Determine the [X, Y] coordinate at the center of the cell enclosing the given text.  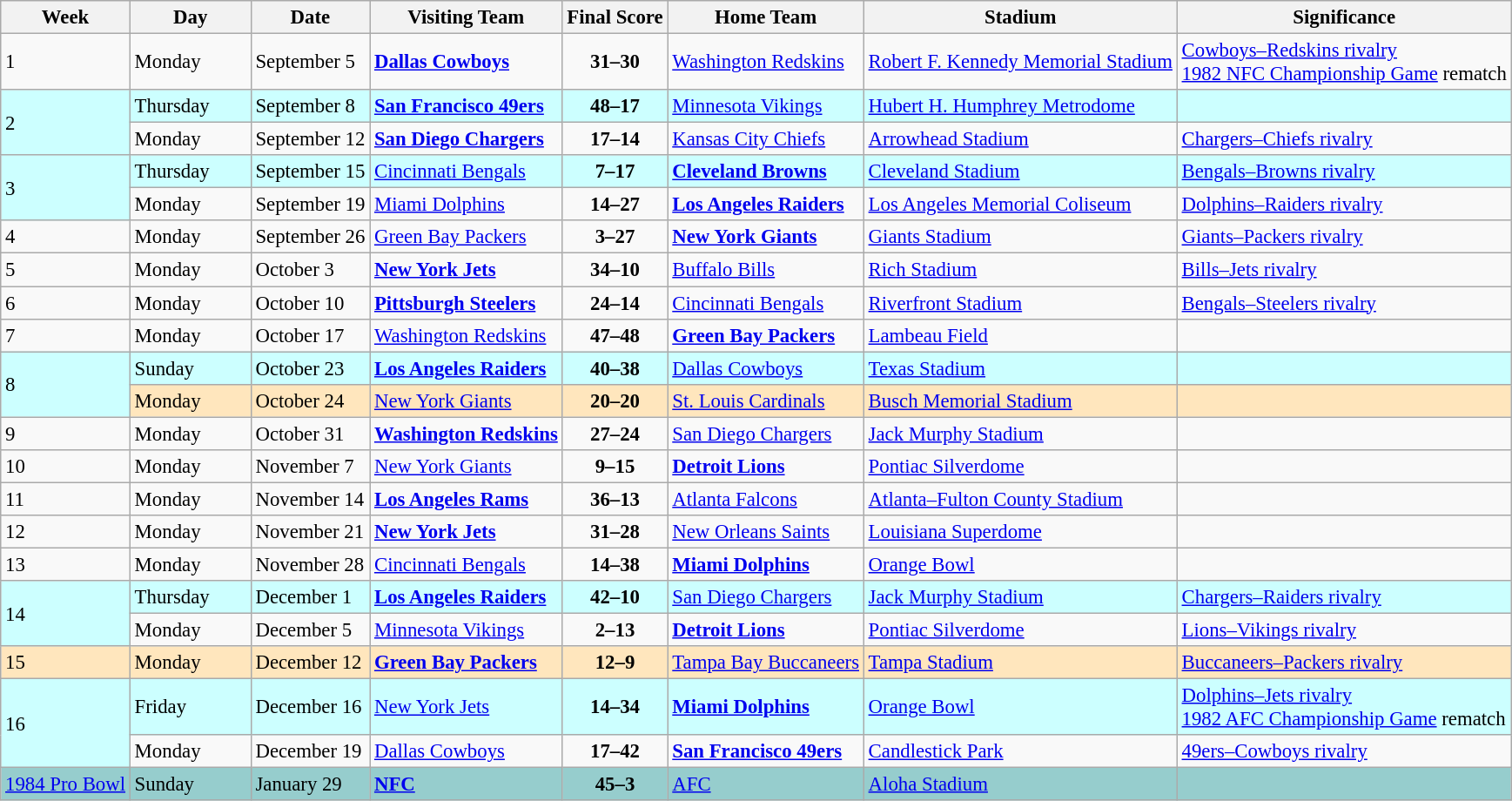
16 [66, 724]
Busch Memorial Stadium [1020, 400]
9 [66, 434]
October 17 [310, 335]
2 [66, 122]
Final Score [615, 17]
December 16 [310, 707]
Bengals–Steelers rivalry [1344, 303]
31–30 [615, 63]
Candlestick Park [1020, 751]
Cowboys–Redskins rivalry1982 NFC Championship Game rematch [1344, 63]
Lions–Vikings rivalry [1344, 630]
3 [66, 188]
New Orleans Saints [766, 532]
4 [66, 238]
12 [66, 532]
Giants Stadium [1020, 238]
8 [66, 385]
7–17 [615, 172]
November 7 [310, 467]
Tampa Stadium [1020, 663]
November 21 [310, 532]
Friday [190, 707]
Significance [1344, 17]
31–28 [615, 532]
45–3 [615, 784]
Texas Stadium [1020, 368]
Day [190, 17]
Week [66, 17]
Louisiana Superdome [1020, 532]
Buccaneers–Packers rivalry [1344, 663]
December 12 [310, 663]
Dolphins–Raiders rivalry [1344, 205]
Aloha Stadium [1020, 784]
Chargers–Raiders rivalry [1344, 597]
September 26 [310, 238]
September 19 [310, 205]
December 5 [310, 630]
St. Louis Cardinals [766, 400]
27–24 [615, 434]
3–27 [615, 238]
7 [66, 335]
Giants–Packers rivalry [1344, 238]
2–13 [615, 630]
November 14 [310, 499]
42–10 [615, 597]
Lambeau Field [1020, 335]
14 [66, 613]
14–34 [615, 707]
October 10 [310, 303]
49ers–Cowboys rivalry [1344, 751]
Tampa Bay Buccaneers [766, 663]
17–14 [615, 139]
48–17 [615, 106]
Buffalo Bills [766, 270]
December 1 [310, 597]
Cleveland Stadium [1020, 172]
Atlanta–Fulton County Stadium [1020, 499]
40–38 [615, 368]
October 3 [310, 270]
Arrowhead Stadium [1020, 139]
10 [66, 467]
Los Angeles Rams [467, 499]
36–13 [615, 499]
12–9 [615, 663]
13 [66, 564]
October 24 [310, 400]
Date [310, 17]
October 23 [310, 368]
9–15 [615, 467]
34–10 [615, 270]
Robert F. Kennedy Memorial Stadium [1020, 63]
Atlanta Falcons [766, 499]
September 15 [310, 172]
Home Team [766, 17]
5 [66, 270]
Cleveland Browns [766, 172]
NFC [467, 784]
Bengals–Browns rivalry [1344, 172]
September 8 [310, 106]
Pittsburgh Steelers [467, 303]
14–27 [615, 205]
6 [66, 303]
January 29 [310, 784]
Rich Stadium [1020, 270]
Kansas City Chiefs [766, 139]
20–20 [615, 400]
17–42 [615, 751]
September 5 [310, 63]
AFC [766, 784]
October 31 [310, 434]
Hubert H. Humphrey Metrodome [1020, 106]
Dolphins–Jets rivalry1982 AFC Championship Game rematch [1344, 707]
47–48 [615, 335]
Chargers–Chiefs rivalry [1344, 139]
Los Angeles Memorial Coliseum [1020, 205]
September 12 [310, 139]
15 [66, 663]
24–14 [615, 303]
1984 Pro Bowl [66, 784]
1 [66, 63]
14–38 [615, 564]
Stadium [1020, 17]
Visiting Team [467, 17]
Riverfront Stadium [1020, 303]
11 [66, 499]
November 28 [310, 564]
Bills–Jets rivalry [1344, 270]
December 19 [310, 751]
